For the text-containing cell, return its midpoint in [x, y] coordinate format. 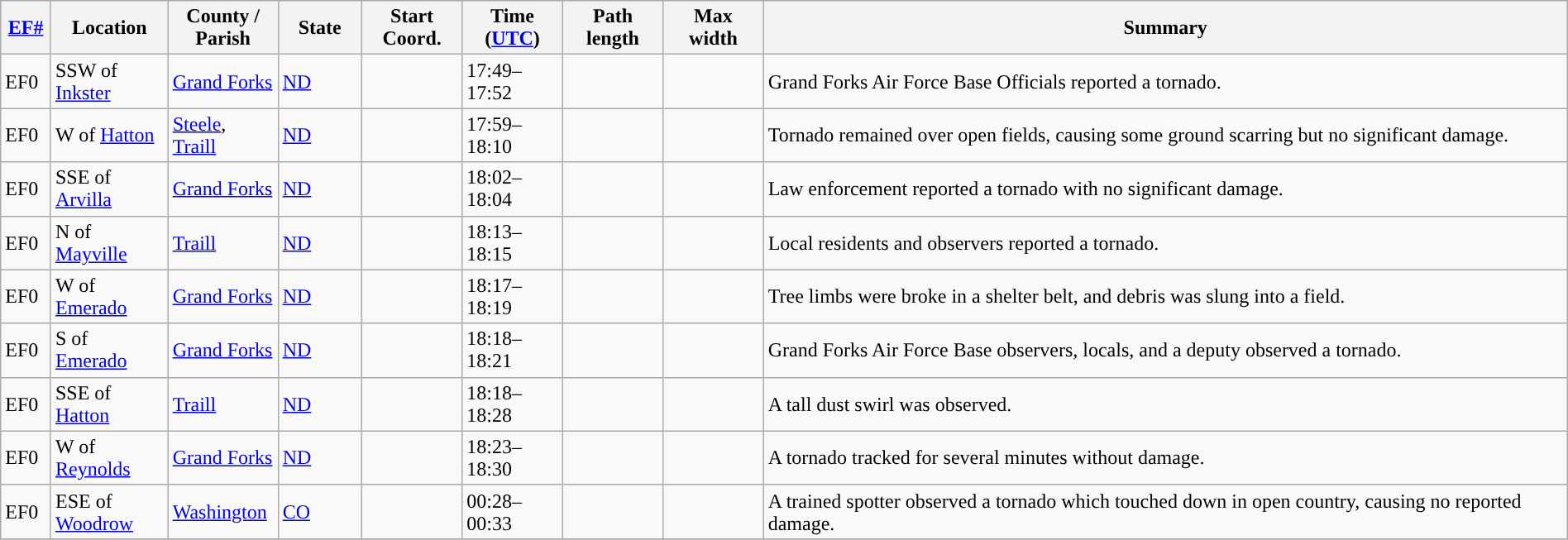
W of Hatton [109, 136]
18:18–18:28 [513, 404]
A tall dust swirl was observed. [1165, 404]
Path length [612, 28]
A tornado tracked for several minutes without damage. [1165, 458]
Tornado remained over open fields, causing some ground scarring but no significant damage. [1165, 136]
00:28–00:33 [513, 511]
17:59–18:10 [513, 136]
18:13–18:15 [513, 243]
SSW of Inkster [109, 81]
18:18–18:21 [513, 351]
Law enforcement reported a tornado with no significant damage. [1165, 189]
18:17–18:19 [513, 296]
Grand Forks Air Force Base observers, locals, and a deputy observed a tornado. [1165, 351]
Time (UTC) [513, 28]
Start Coord. [412, 28]
CO [319, 511]
17:49–17:52 [513, 81]
18:02–18:04 [513, 189]
A trained spotter observed a tornado which touched down in open country, causing no reported damage. [1165, 511]
W of Emerado [109, 296]
Grand Forks Air Force Base Officials reported a tornado. [1165, 81]
Washington [223, 511]
Tree limbs were broke in a shelter belt, and debris was slung into a field. [1165, 296]
18:23–18:30 [513, 458]
Summary [1165, 28]
Location [109, 28]
S of Emerado [109, 351]
Local residents and observers reported a tornado. [1165, 243]
EF# [26, 28]
State [319, 28]
SSE of Hatton [109, 404]
County / Parish [223, 28]
Steele, Traill [223, 136]
ESE of Woodrow [109, 511]
N of Mayville [109, 243]
Max width [713, 28]
W of Reynolds [109, 458]
SSE of Arvilla [109, 189]
